From the cell containing the given text, extract its center point as [X, Y] coordinate. 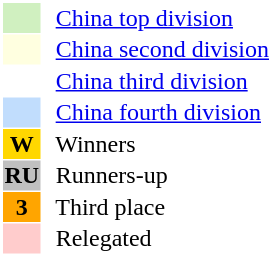
Relegated [156, 239]
Third place [156, 207]
W [22, 144]
China top division [156, 18]
China second division [156, 49]
China third division [156, 81]
RU [22, 175]
China fourth division [156, 113]
Winners [156, 144]
Runners-up [156, 175]
3 [22, 207]
